Find where the given text appears and provide that cell's center as (X, Y) coordinate. 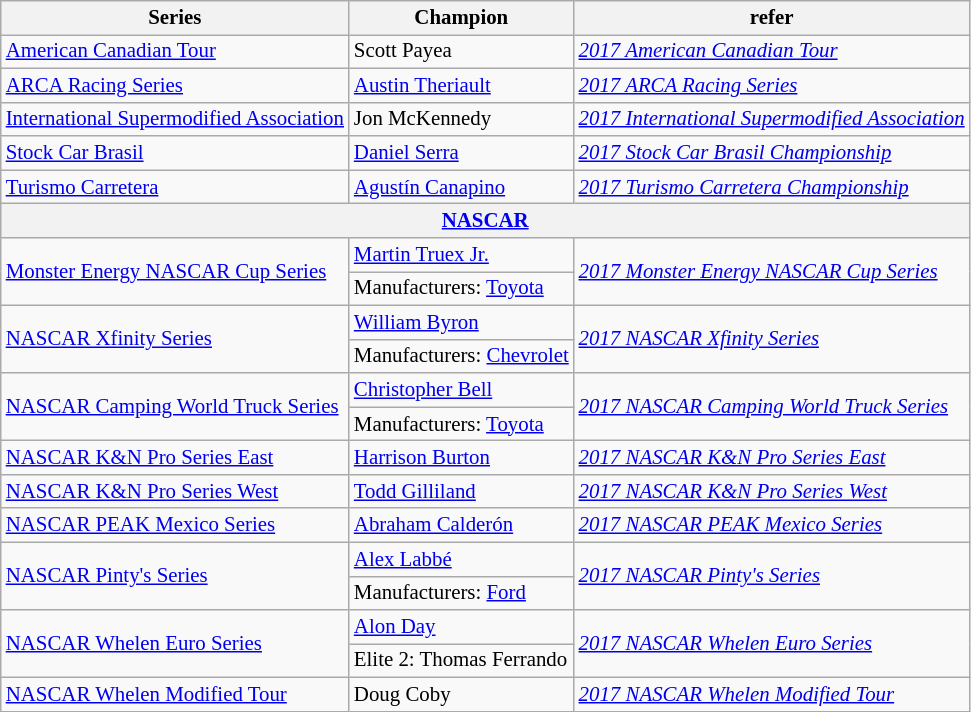
2017 NASCAR Xfinity Series (772, 339)
NASCAR K&N Pro Series West (175, 491)
Agustín Canapino (462, 187)
2017 NASCAR Whelen Euro Series (772, 644)
Manufacturers: Chevrolet (462, 356)
American Canadian Tour (175, 51)
2017 NASCAR K&N Pro Series East (772, 458)
2017 NASCAR Whelen Modified Tour (772, 695)
NASCAR Whelen Modified Tour (175, 695)
Christopher Bell (462, 390)
2017 Monster Energy NASCAR Cup Series (772, 272)
Manufacturers: Ford (462, 593)
Austin Theriault (462, 85)
Alon Day (462, 627)
2017 Turismo Carretera Championship (772, 187)
2017 NASCAR Camping World Truck Series (772, 407)
Scott Payea (462, 51)
Turismo Carretera (175, 187)
2017 Stock Car Brasil Championship (772, 153)
2017 NASCAR K&N Pro Series West (772, 491)
Alex Labbé (462, 559)
Harrison Burton (462, 458)
2017 American Canadian Tour (772, 51)
2017 NASCAR PEAK Mexico Series (772, 525)
NASCAR Camping World Truck Series (175, 407)
Abraham Calderón (462, 525)
Todd Gilliland (462, 491)
Elite 2: Thomas Ferrando (462, 661)
Monster Energy NASCAR Cup Series (175, 272)
2017 NASCAR Pinty's Series (772, 576)
refer (772, 18)
Daniel Serra (462, 153)
NASCAR Pinty's Series (175, 576)
NASCAR Xfinity Series (175, 339)
Jon McKennedy (462, 119)
NASCAR K&N Pro Series East (175, 458)
Series (175, 18)
William Byron (462, 322)
Martin Truex Jr. (462, 255)
Champion (462, 18)
Stock Car Brasil (175, 153)
NASCAR PEAK Mexico Series (175, 525)
Doug Coby (462, 695)
ARCA Racing Series (175, 85)
NASCAR Whelen Euro Series (175, 644)
NASCAR (486, 221)
2017 International Supermodified Association (772, 119)
2017 ARCA Racing Series (772, 85)
International Supermodified Association (175, 119)
